Search for the cell housing the specified text and yield its (X, Y) center coordinate. 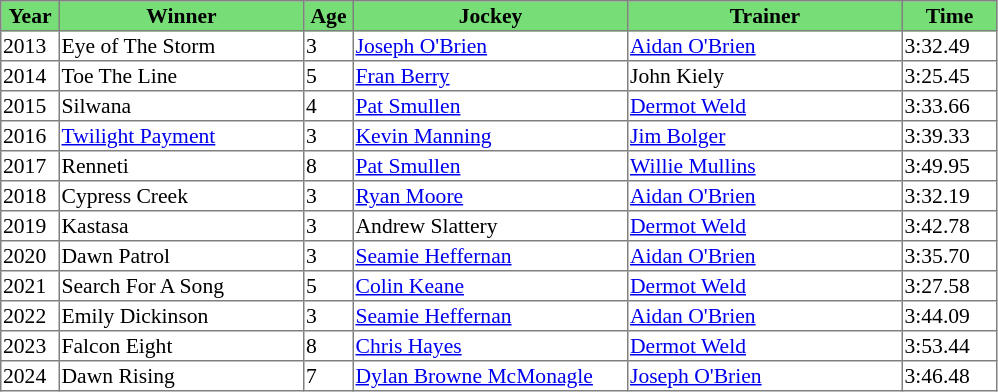
2020 (30, 256)
3:32.19 (949, 196)
3:46.48 (949, 376)
Dawn Rising (181, 376)
Toe The Line (181, 76)
2021 (30, 286)
Renneti (181, 166)
Emily Dickinson (181, 316)
Fran Berry (490, 76)
2023 (30, 346)
Age (329, 16)
2024 (30, 376)
Winner (181, 16)
2015 (30, 106)
3:27.58 (949, 286)
Chris Hayes (490, 346)
Eye of The Storm (181, 46)
3:25.45 (949, 76)
Cypress Creek (181, 196)
2017 (30, 166)
Search For A Song (181, 286)
2019 (30, 226)
Jim Bolger (765, 136)
Dylan Browne McMonagle (490, 376)
Kastasa (181, 226)
Falcon Eight (181, 346)
3:39.33 (949, 136)
Silwana (181, 106)
3:33.66 (949, 106)
3:42.78 (949, 226)
Twilight Payment (181, 136)
7 (329, 376)
3:53.44 (949, 346)
3:35.70 (949, 256)
Year (30, 16)
Jockey (490, 16)
2014 (30, 76)
Ryan Moore (490, 196)
2022 (30, 316)
Andrew Slattery (490, 226)
Kevin Manning (490, 136)
Colin Keane (490, 286)
2016 (30, 136)
Willie Mullins (765, 166)
Trainer (765, 16)
Dawn Patrol (181, 256)
3:49.95 (949, 166)
3:44.09 (949, 316)
2013 (30, 46)
Time (949, 16)
2018 (30, 196)
4 (329, 106)
3:32.49 (949, 46)
John Kiely (765, 76)
